Output the (X, Y) coordinate of the center of the cell containing the given text.  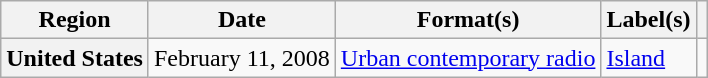
Format(s) (468, 20)
Urban contemporary radio (468, 58)
Island (648, 58)
February 11, 2008 (242, 58)
United States (75, 58)
Date (242, 20)
Region (75, 20)
Label(s) (648, 20)
